Capture the cell that displays the provided text and extract its (x, y) central coordinate. 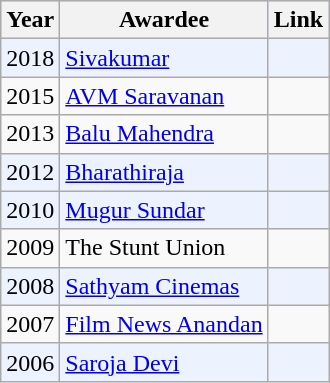
2012 (30, 172)
2013 (30, 134)
2018 (30, 58)
Sathyam Cinemas (164, 286)
AVM Saravanan (164, 96)
Bharathiraja (164, 172)
2007 (30, 324)
Sivakumar (164, 58)
Year (30, 20)
Awardee (164, 20)
2015 (30, 96)
2006 (30, 362)
Mugur Sundar (164, 210)
Link (298, 20)
Film News Anandan (164, 324)
2008 (30, 286)
Saroja Devi (164, 362)
2009 (30, 248)
2010 (30, 210)
Balu Mahendra (164, 134)
The Stunt Union (164, 248)
